Return (x, y) of the center of cell containing provided text 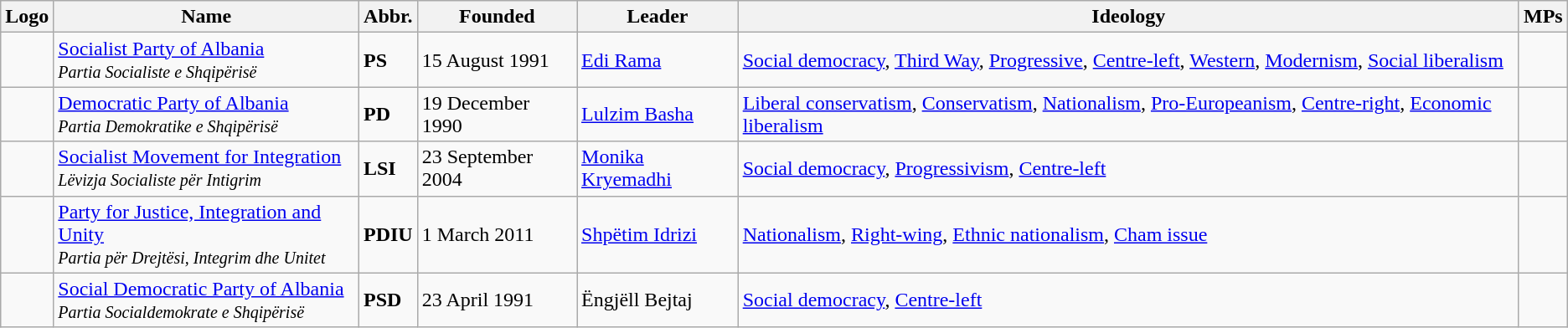
1 March 2011 (497, 234)
Logo (27, 17)
Monika Kryemadhi (658, 169)
Socialist Party of AlbaniaPartia Socialiste e Shqipërisë (206, 60)
Ideology (1128, 17)
23 April 1991 (497, 300)
Lulzim Basha (658, 114)
MPs (1543, 17)
Democratic Party of AlbaniaPartia Demokratike e Shqipërisë (206, 114)
15 August 1991 (497, 60)
Shpëtim Idrizi (658, 234)
Social democracy, Progressivism, Centre-left (1128, 169)
Abbr. (388, 17)
23 September 2004 (497, 169)
19 December 1990 (497, 114)
LSI (388, 169)
PS (388, 60)
Social democracy, Third Way, Progressive, Centre-left, Western, Modernism, Social liberalism (1128, 60)
PSD (388, 300)
Edi Rama (658, 60)
Social democracy, Centre-left (1128, 300)
Nationalism, Right-wing, Ethnic nationalism, Cham issue (1128, 234)
Founded (497, 17)
Liberal conservatism, Conservatism, Nationalism, Pro-Europeanism, Centre-right, Economic liberalism (1128, 114)
PDIU (388, 234)
Party for Justice, Integration and UnityPartia për Drejtësi, Integrim dhe Unitet (206, 234)
Leader (658, 17)
Socialist Movement for IntegrationLëvizja Socialiste për Intigrim (206, 169)
Social Democratic Party of AlbaniaPartia Socialdemokrate e Shqipërisë (206, 300)
Ëngjëll Bejtaj (658, 300)
PD (388, 114)
Name (206, 17)
